Capture the cell that displays the provided text and extract its [X, Y] central coordinate. 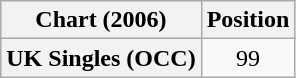
Position [248, 20]
99 [248, 58]
Chart (2006) [101, 20]
UK Singles (OCC) [101, 58]
